Return (X, Y) of the center of cell containing provided text 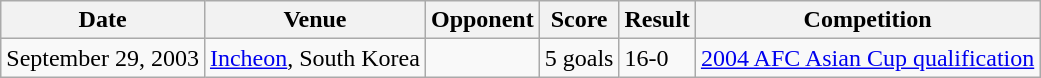
16-0 (657, 58)
Competition (867, 20)
Incheon, South Korea (314, 58)
5 goals (579, 58)
September 29, 2003 (103, 58)
Result (657, 20)
2004 AFC Asian Cup qualification (867, 58)
Venue (314, 20)
Date (103, 20)
Score (579, 20)
Opponent (482, 20)
